Capture the cell that displays the provided text and extract its [X, Y] central coordinate. 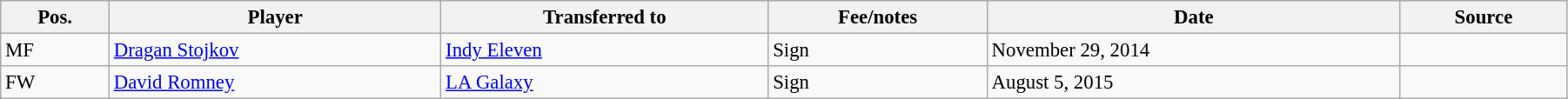
November 29, 2014 [1194, 50]
August 5, 2015 [1194, 82]
Indy Eleven [605, 50]
Transferred to [605, 17]
FW [56, 82]
Date [1194, 17]
Fee/notes [877, 17]
LA Galaxy [605, 82]
MF [56, 50]
Source [1483, 17]
David Romney [275, 82]
Pos. [56, 17]
Dragan Stojkov [275, 50]
Player [275, 17]
